Provide the [x, y] coordinate of the cell's center where the given text is located.  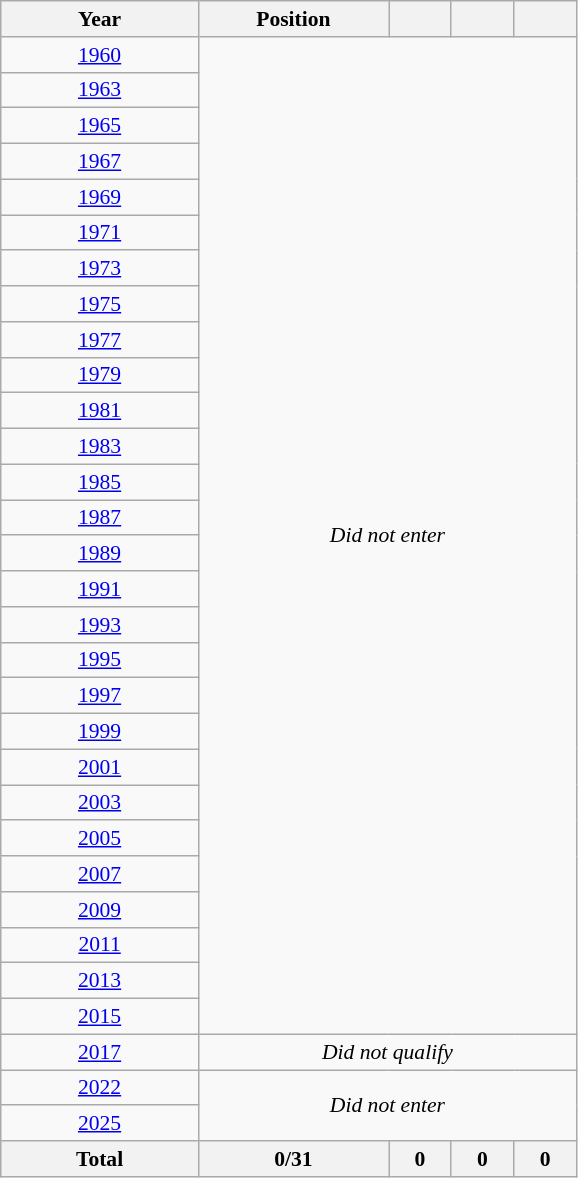
1977 [100, 340]
1969 [100, 197]
2015 [100, 1017]
1960 [100, 55]
2025 [100, 1124]
1979 [100, 375]
2003 [100, 803]
1981 [100, 411]
2001 [100, 767]
2005 [100, 839]
Year [100, 19]
1987 [100, 518]
2017 [100, 1052]
1975 [100, 304]
0/31 [293, 1159]
2022 [100, 1088]
1985 [100, 482]
1965 [100, 126]
1997 [100, 696]
1973 [100, 269]
Did not qualify [387, 1052]
Position [293, 19]
1983 [100, 447]
1967 [100, 162]
1995 [100, 660]
2009 [100, 910]
1989 [100, 554]
2007 [100, 874]
2013 [100, 981]
1999 [100, 732]
2011 [100, 945]
1991 [100, 589]
1993 [100, 625]
1963 [100, 90]
1971 [100, 233]
Total [100, 1159]
